Output the [X, Y] coordinate of the center of the cell containing the given text.  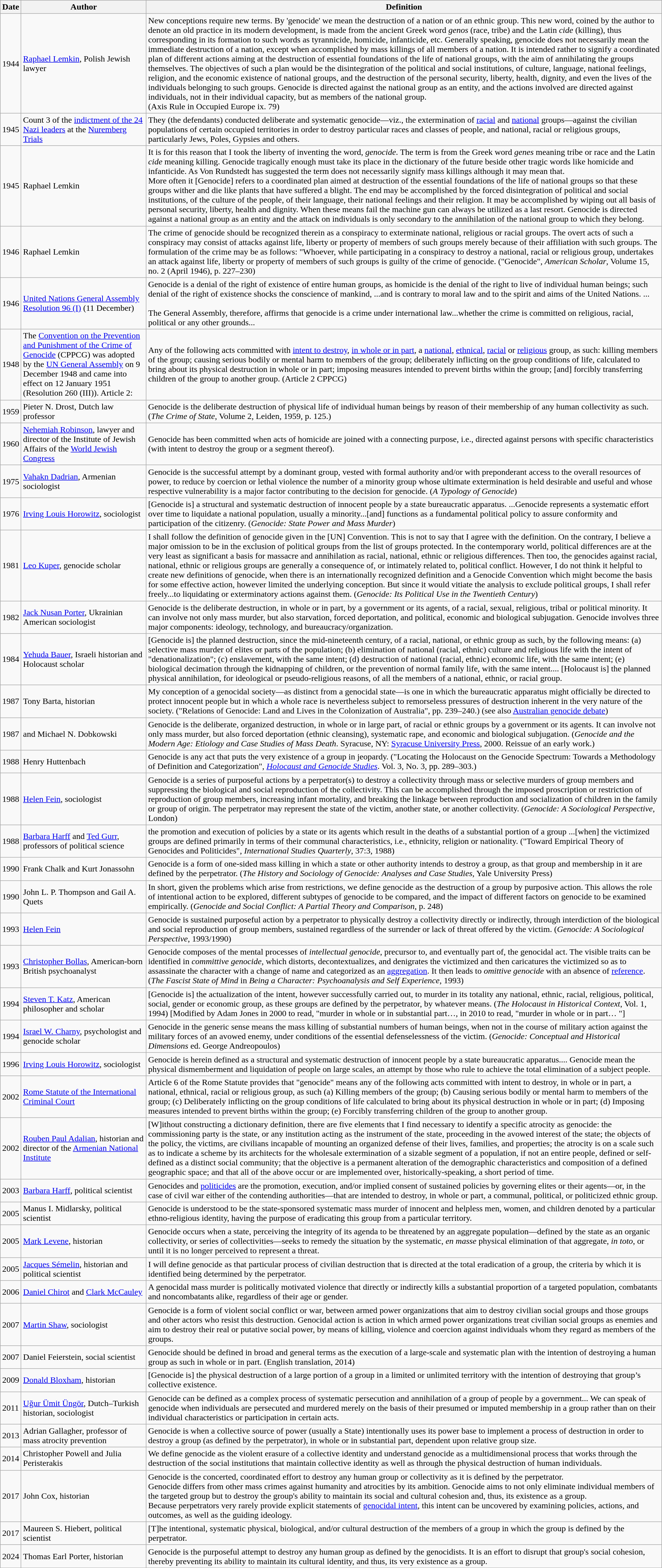
Thomas Earl Porter, historian [84, 1556]
Uğur Ümit Üngör, Dutch–Turkish historian, sociologist [84, 1408]
Christopher Powell and Julia Peristerakis [84, 1459]
1984 [11, 659]
2009 [11, 1380]
Israel W. Charny, psychologist and genocide scholar [84, 1036]
Helen Fein [84, 929]
1975 [11, 481]
Count 3 of the indictment of the 24 Nazi leaders at the Nuremberg Trials [84, 129]
2006 [11, 1292]
John L. P. Thompson and Gail A. Quets [84, 897]
Definition [404, 7]
Rouben Paul Adalian, historian and director of the Armenian National Institute [84, 1148]
Pieter N. Drost, Dutch law professor [84, 412]
1948 [11, 365]
1996 [11, 1064]
1944 [11, 64]
Manus I. Midlarsky, political scientist [84, 1213]
Tony Barta, historian [84, 701]
Frank Chalk and Kurt Jonassohn [84, 869]
Jack Nusan Porter, Ukrainian American sociologist [84, 617]
Raphael Lemkin, Polish Jewish lawyer [84, 64]
Barbara Harff and Ted Gurr, professors of political science [84, 841]
Daniel Chirot and Clark McCauley [84, 1292]
Martin Shaw, sociologist [84, 1324]
1976 [11, 514]
Maureen S. Hiebert, political scientist [84, 1533]
Donald Bloxham, historian [84, 1380]
Date [11, 7]
Vahakn Dadrian, Armenian sociologist [84, 481]
Mark Levene, historian [84, 1241]
2024 [11, 1556]
2003 [11, 1190]
2013 [11, 1435]
Barbara Harff, political scientist [84, 1190]
Helen Fein, sociologist [84, 799]
Christopher Bollas, American-born British psychoanalyst [84, 967]
Rome Statute of the International Criminal Court [84, 1097]
United Nations General Assembly Resolution 96 (I) (11 December) [84, 303]
Yehuda Bauer, Israeli historian and Holocaust scholar [84, 659]
Adrian Gallagher, professor of mass atrocity prevention [84, 1435]
Author [84, 7]
2014 [11, 1459]
Jacques Sémelin, historian and political scientist [84, 1269]
John Cox, historian [84, 1496]
2011 [11, 1408]
1982 [11, 617]
1981 [11, 565]
Nehemiah Robinson, lawyer and director of the Institute of Jewish Affairs of the World Jewish Congress [84, 444]
Daniel Feierstein, social scientist [84, 1357]
and Michael N. Dobkowski [84, 734]
1960 [11, 444]
Steven T. Katz, American philosopher and scholar [84, 1004]
1959 [11, 412]
Leo Kuper, genocide scholar [84, 565]
Henry Huttenbach [84, 762]
